Pinpoint the cell where the given text exists, returning its [x, y] midpoint coordinate. 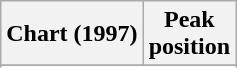
Peakposition [189, 34]
Chart (1997) [72, 34]
